Output the [x, y] coordinate of the center of the cell containing the given text.  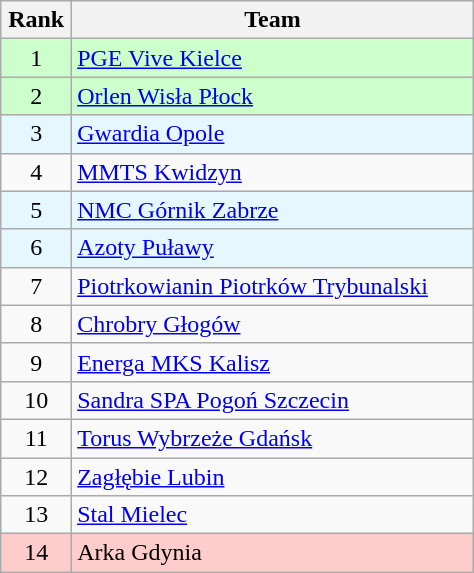
Torus Wybrzeże Gdańsk [273, 438]
Rank [36, 20]
2 [36, 96]
10 [36, 400]
13 [36, 515]
Piotrkowianin Piotrków Trybunalski [273, 286]
11 [36, 438]
Gwardia Opole [273, 134]
Arka Gdynia [273, 553]
5 [36, 210]
PGE Vive Kielce [273, 58]
Azoty Puławy [273, 248]
12 [36, 477]
Stal Mielec [273, 515]
Orlen Wisła Płock [273, 96]
Chrobry Głogów [273, 324]
NMC Górnik Zabrze [273, 210]
3 [36, 134]
9 [36, 362]
Zagłębie Lubin [273, 477]
4 [36, 172]
6 [36, 248]
1 [36, 58]
14 [36, 553]
Team [273, 20]
7 [36, 286]
Energa MKS Kalisz [273, 362]
Sandra SPA Pogoń Szczecin [273, 400]
8 [36, 324]
MMTS Kwidzyn [273, 172]
